Detect which cell encompasses the target text, then output its (X, Y) center coordinate. 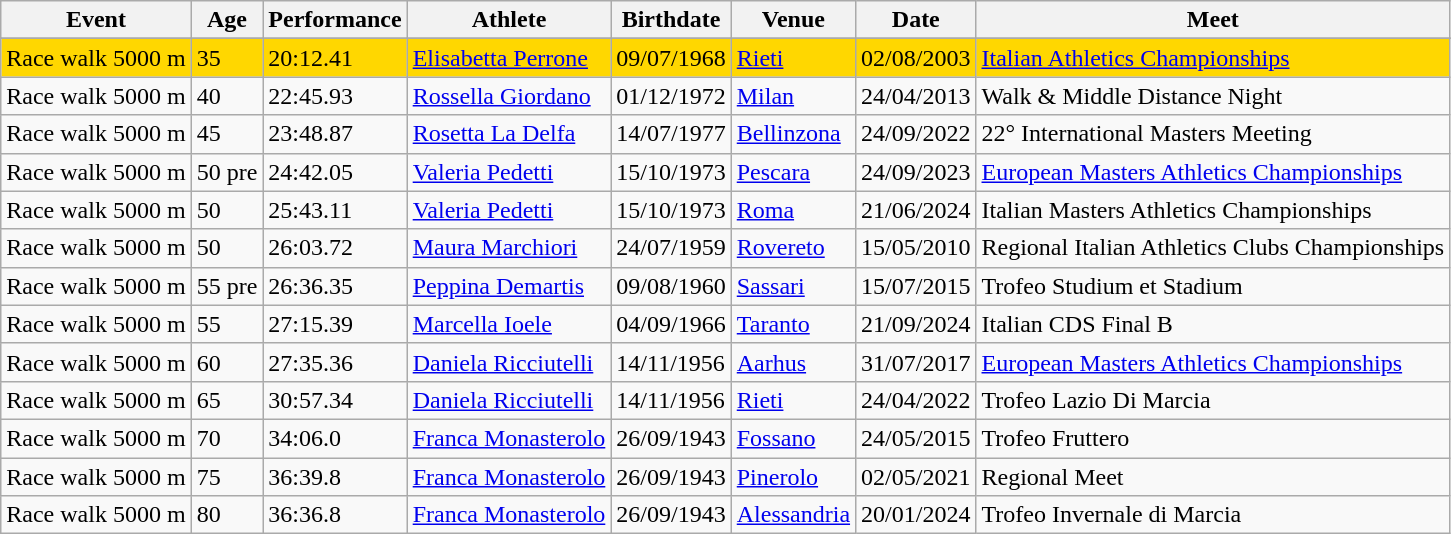
22:45.93 (335, 96)
Elisabetta Perrone (509, 58)
Maura Marchiori (509, 248)
Regional Meet (1213, 477)
15/05/2010 (916, 248)
Trofeo Fruttero (1213, 438)
Trofeo Invernale di Marcia (1213, 515)
Trofeo Studium et Stadium (1213, 286)
Performance (335, 20)
Meet (1213, 20)
Venue (793, 20)
27:15.39 (335, 324)
Alessandria (793, 515)
Trofeo Lazio Di Marcia (1213, 400)
30:57.34 (335, 400)
Roma (793, 210)
Aarhus (793, 362)
Rosetta La Delfa (509, 134)
40 (227, 96)
Event (96, 20)
Milan (793, 96)
60 (227, 362)
36:39.8 (335, 477)
23:48.87 (335, 134)
21/06/2024 (916, 210)
Pinerolo (793, 477)
Bellinzona (793, 134)
26:36.35 (335, 286)
Fossano (793, 438)
Sassari (793, 286)
04/09/1966 (671, 324)
Pescara (793, 172)
24/09/2023 (916, 172)
Birthdate (671, 20)
02/08/2003 (916, 58)
65 (227, 400)
26:03.72 (335, 248)
15/07/2015 (916, 286)
34:06.0 (335, 438)
Taranto (793, 324)
Italian CDS Final B (1213, 324)
20:12.41 (335, 58)
09/08/1960 (671, 286)
24/07/1959 (671, 248)
75 (227, 477)
24/04/2022 (916, 400)
01/12/1972 (671, 96)
09/07/1968 (671, 58)
24/04/2013 (916, 96)
45 (227, 134)
70 (227, 438)
Marcella Ioele (509, 324)
55 (227, 324)
Regional Italian Athletics Clubs Championships (1213, 248)
Rovereto (793, 248)
55 pre (227, 286)
21/09/2024 (916, 324)
Date (916, 20)
36:36.8 (335, 515)
Walk & Middle Distance Night (1213, 96)
25:43.11 (335, 210)
Age (227, 20)
22° International Masters Meeting (1213, 134)
50 pre (227, 172)
24/09/2022 (916, 134)
Italian Athletics Championships (1213, 58)
27:35.36 (335, 362)
Athlete (509, 20)
Rossella Giordano (509, 96)
24:42.05 (335, 172)
35 (227, 58)
24/05/2015 (916, 438)
Italian Masters Athletics Championships (1213, 210)
Peppina Demartis (509, 286)
14/07/1977 (671, 134)
31/07/2017 (916, 362)
20/01/2024 (916, 515)
02/05/2021 (916, 477)
80 (227, 515)
